Determine the [X, Y] coordinate at the center of the cell enclosing the given text.  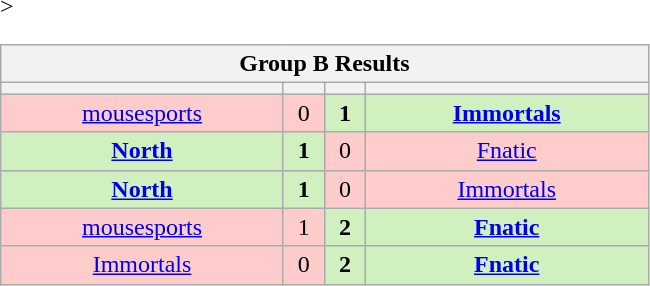
Group B Results [324, 64]
